Locate the cell with the specified text and output its [X, Y] center coordinate. 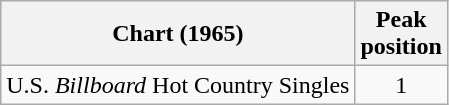
Peakposition [401, 34]
U.S. Billboard Hot Country Singles [178, 85]
Chart (1965) [178, 34]
1 [401, 85]
